Locate the cell with the specified text and output its [X, Y] center coordinate. 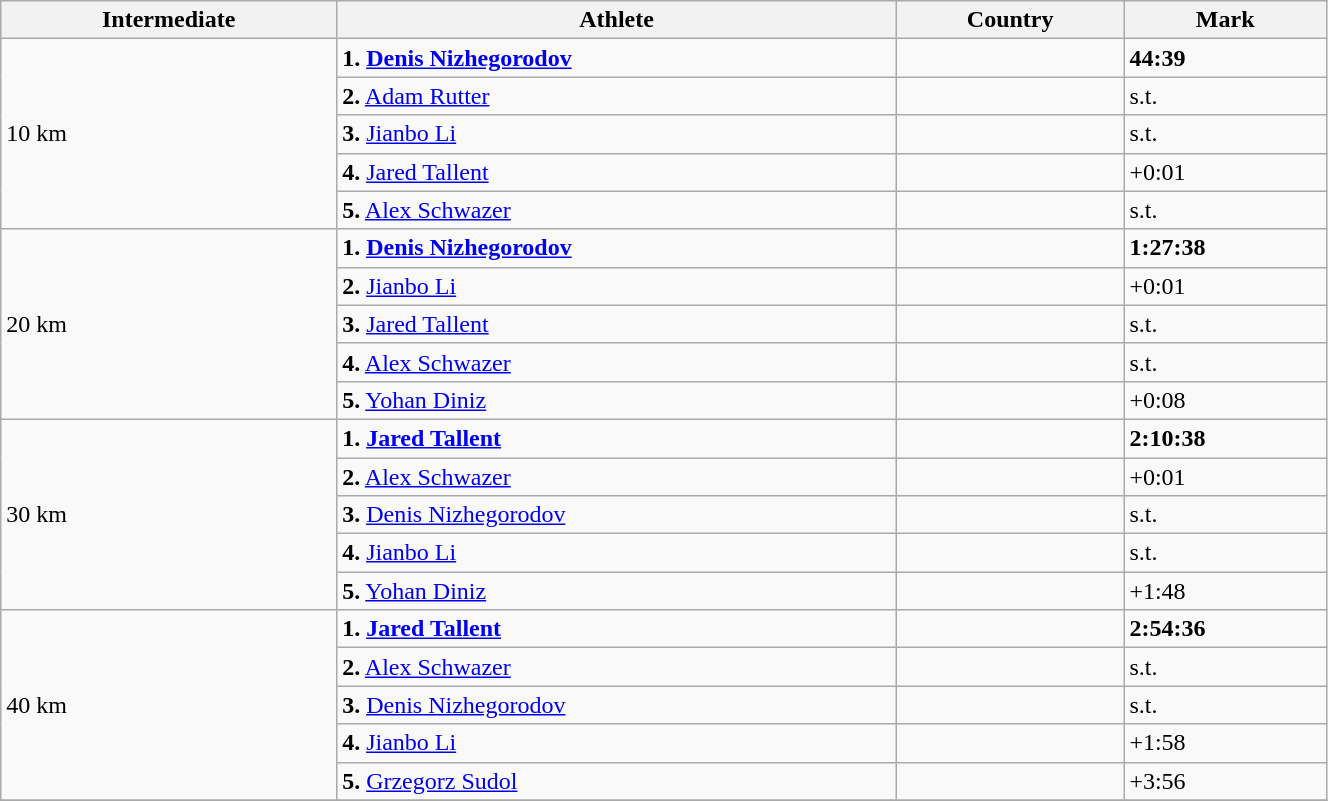
3. Jared Tallent [617, 324]
Mark [1226, 20]
20 km [169, 324]
2. Jianbo Li [617, 286]
Intermediate [169, 20]
5. Grzegorz Sudol [617, 781]
2:54:36 [1226, 629]
Country [1010, 20]
+3:56 [1226, 781]
+0:08 [1226, 400]
10 km [169, 134]
2:10:38 [1226, 438]
Athlete [617, 20]
+1:48 [1226, 591]
4. Jared Tallent [617, 172]
+1:58 [1226, 743]
2. Adam Rutter [617, 96]
5. Alex Schwazer [617, 210]
3. Jianbo Li [617, 134]
30 km [169, 514]
44:39 [1226, 58]
40 km [169, 705]
4. Alex Schwazer [617, 362]
1:27:38 [1226, 248]
